Output the [X, Y] coordinate of the center of the cell containing the given text.  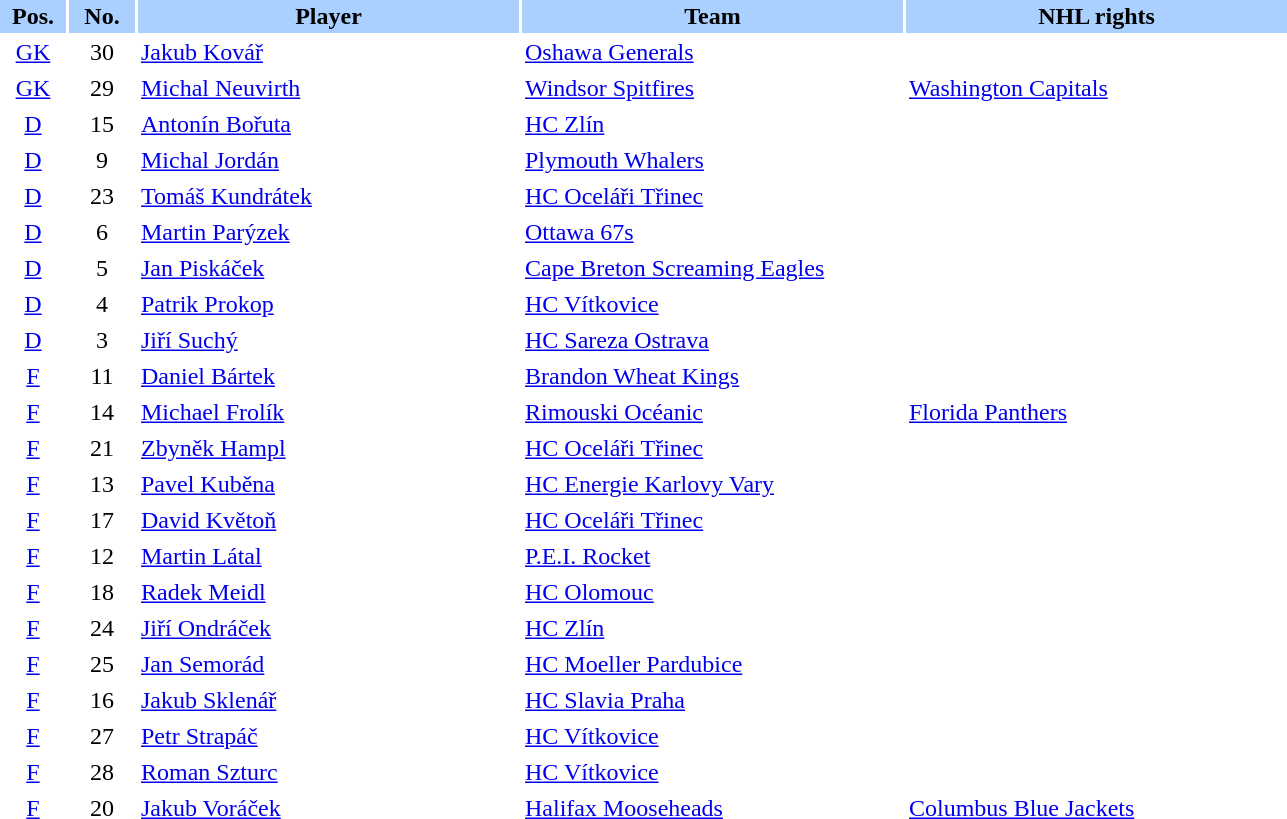
16 [102, 700]
Petr Strapáč [328, 736]
Martin Látal [328, 556]
Jakub Sklenář [328, 700]
29 [102, 88]
HC Energie Karlovy Vary [712, 484]
28 [102, 772]
27 [102, 736]
Antonín Bořuta [328, 124]
4 [102, 304]
Jiří Suchý [328, 340]
HC Slavia Praha [712, 700]
Florida Panthers [1096, 412]
Plymouth Whalers [712, 160]
HC Olomouc [712, 592]
HC Moeller Pardubice [712, 664]
Roman Szturc [328, 772]
Michael Frolík [328, 412]
13 [102, 484]
Michal Neuvirth [328, 88]
17 [102, 520]
Ottawa 67s [712, 232]
Brandon Wheat Kings [712, 376]
Jan Semorád [328, 664]
Zbyněk Hampl [328, 448]
Patrik Prokop [328, 304]
Cape Breton Screaming Eagles [712, 268]
9 [102, 160]
Oshawa Generals [712, 52]
HC Sareza Ostrava [712, 340]
No. [102, 16]
Rimouski Océanic [712, 412]
Pavel Kuběna [328, 484]
5 [102, 268]
Tomáš Kundrátek [328, 196]
David Květoň [328, 520]
14 [102, 412]
30 [102, 52]
Daniel Bártek [328, 376]
3 [102, 340]
Washington Capitals [1096, 88]
21 [102, 448]
Windsor Spitfires [712, 88]
12 [102, 556]
NHL rights [1096, 16]
25 [102, 664]
P.E.I. Rocket [712, 556]
Jiří Ondráček [328, 628]
Martin Parýzek [328, 232]
24 [102, 628]
Player [328, 16]
Pos. [33, 16]
Michal Jordán [328, 160]
Jakub Kovář [328, 52]
15 [102, 124]
23 [102, 196]
18 [102, 592]
Jan Piskáček [328, 268]
11 [102, 376]
Team [712, 16]
Radek Meidl [328, 592]
6 [102, 232]
